Determine the [x, y] coordinate at the center of the cell enclosing the given text.  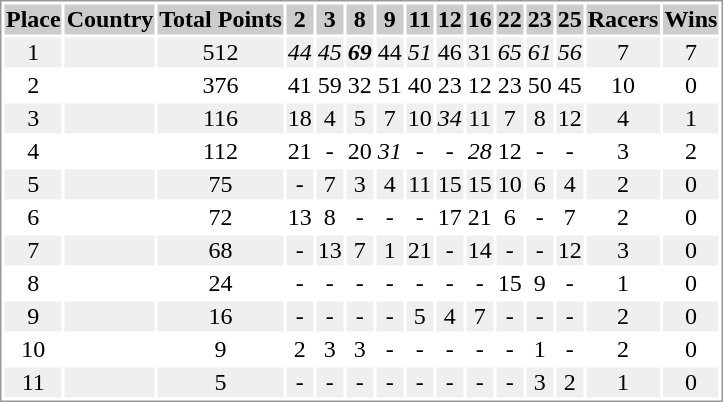
32 [360, 85]
68 [220, 251]
46 [450, 53]
50 [540, 85]
75 [220, 185]
Total Points [220, 19]
116 [220, 119]
Wins [691, 19]
20 [360, 151]
56 [570, 53]
41 [300, 85]
17 [450, 217]
18 [300, 119]
61 [540, 53]
65 [510, 53]
14 [480, 251]
25 [570, 19]
59 [330, 85]
112 [220, 151]
376 [220, 85]
24 [220, 283]
34 [450, 119]
512 [220, 53]
Racers [623, 19]
40 [420, 85]
Country [110, 19]
22 [510, 19]
Place [33, 19]
69 [360, 53]
72 [220, 217]
28 [480, 151]
